Determine the [X, Y] coordinate at the center of the cell enclosing the given text.  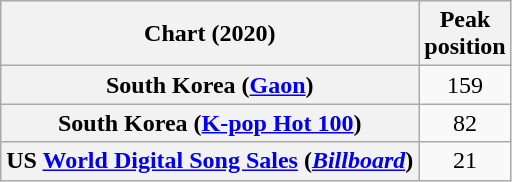
Peakposition [465, 34]
South Korea (Gaon) [210, 85]
South Korea (K-pop Hot 100) [210, 123]
159 [465, 85]
Chart (2020) [210, 34]
21 [465, 161]
82 [465, 123]
US World Digital Song Sales (Billboard) [210, 161]
